Find where the given text appears and provide that cell's center as [x, y] coordinate. 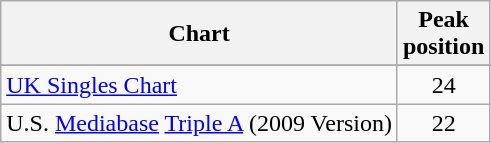
U.S. Mediabase Triple A (2009 Version) [200, 123]
UK Singles Chart [200, 85]
Peakposition [443, 34]
Chart [200, 34]
22 [443, 123]
24 [443, 85]
